Extract the [X, Y] coordinate from the center of the cell holding the provided text.  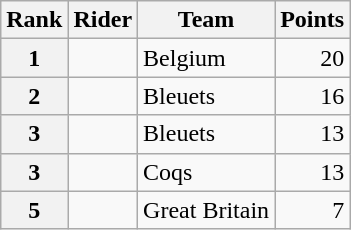
7 [312, 210]
Points [312, 20]
Team [206, 20]
5 [34, 210]
20 [312, 58]
Rider [103, 20]
Rank [34, 20]
Great Britain [206, 210]
2 [34, 96]
16 [312, 96]
Belgium [206, 58]
1 [34, 58]
Coqs [206, 172]
